Identify which cell holds the provided text, then report its [X, Y] central coordinate. 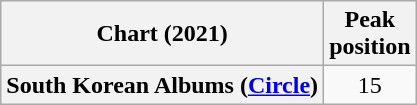
South Korean Albums (Circle) [162, 85]
Chart (2021) [162, 34]
Peakposition [370, 34]
15 [370, 85]
